Extract the (X, Y) coordinate from the center of the cell holding the provided text.  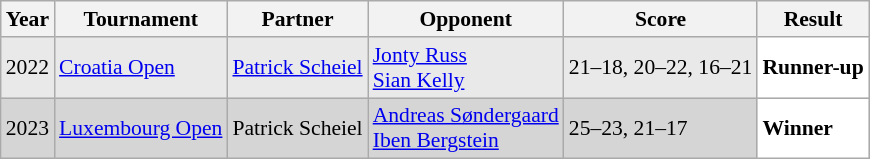
Tournament (140, 19)
Andreas Søndergaard Iben Bergstein (466, 128)
Partner (297, 19)
Score (661, 19)
Croatia Open (140, 68)
21–18, 20–22, 16–21 (661, 68)
Result (812, 19)
Year (28, 19)
Luxembourg Open (140, 128)
Winner (812, 128)
Runner-up (812, 68)
Jonty Russ Sian Kelly (466, 68)
25–23, 21–17 (661, 128)
2023 (28, 128)
Opponent (466, 19)
2022 (28, 68)
